Return [x, y] of the center of cell containing provided text 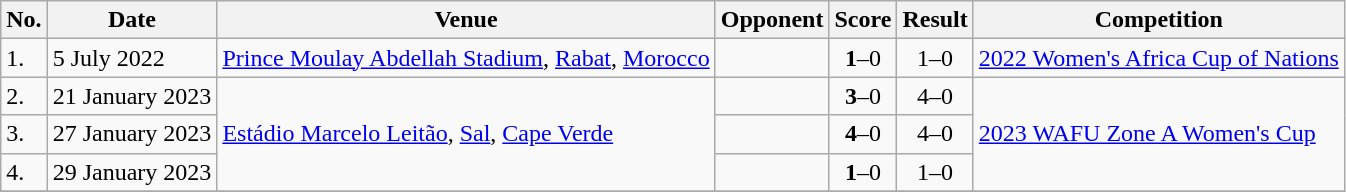
27 January 2023 [132, 134]
2023 WAFU Zone A Women's Cup [1158, 134]
Result [935, 20]
3. [24, 134]
1. [24, 58]
2022 Women's Africa Cup of Nations [1158, 58]
29 January 2023 [132, 172]
Opponent [772, 20]
Competition [1158, 20]
Prince Moulay Abdellah Stadium, Rabat, Morocco [466, 58]
Venue [466, 20]
No. [24, 20]
4. [24, 172]
3–0 [863, 96]
Score [863, 20]
5 July 2022 [132, 58]
2. [24, 96]
21 January 2023 [132, 96]
Date [132, 20]
Estádio Marcelo Leitão, Sal, Cape Verde [466, 134]
